Locate the cell with the specified text and output its (x, y) center coordinate. 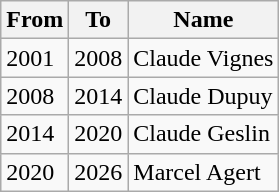
Name (204, 20)
Claude Geslin (204, 134)
To (98, 20)
2001 (35, 58)
From (35, 20)
2026 (98, 172)
Claude Dupuy (204, 96)
Claude Vignes (204, 58)
Marcel Agert (204, 172)
